Return the (x, y) coordinate for the center point of the cell that contains the specified text.  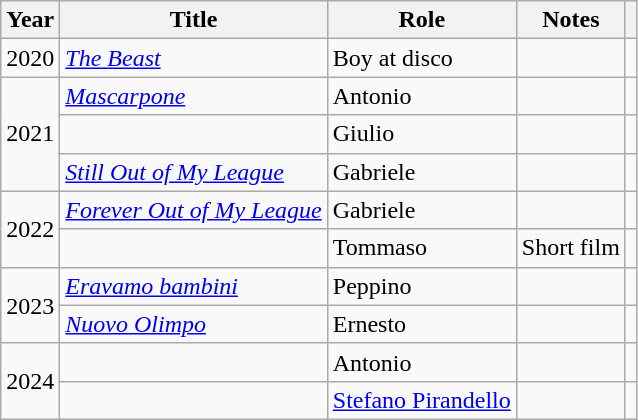
The Beast (194, 58)
2023 (30, 305)
Peppino (422, 286)
Short film (570, 248)
Stefano Pirandello (422, 400)
2021 (30, 134)
Eravamo bambini (194, 286)
Forever Out of My League (194, 210)
Still Out of My League (194, 172)
2020 (30, 58)
Notes (570, 20)
Giulio (422, 134)
Role (422, 20)
Year (30, 20)
Title (194, 20)
Ernesto (422, 324)
Mascarpone (194, 96)
Boy at disco (422, 58)
2024 (30, 381)
2022 (30, 229)
Tommaso (422, 248)
Nuovo Olimpo (194, 324)
